Scan for the cell matching the given text and deliver its [X, Y] coordinate at center. 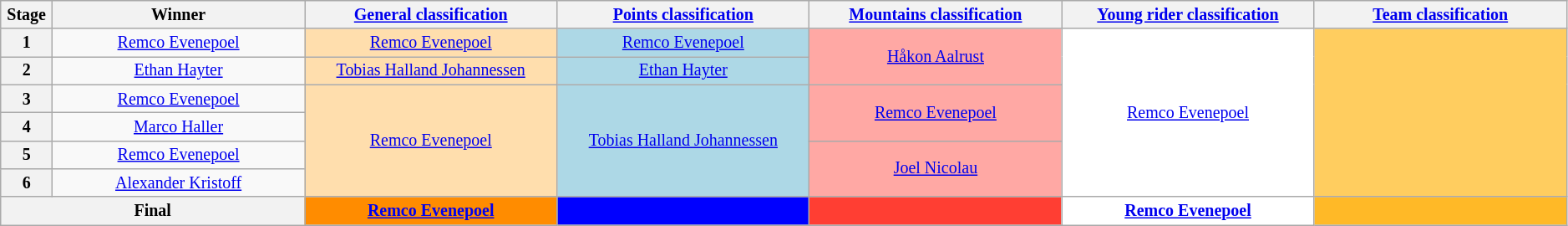
Points classification [683, 15]
Stage [27, 15]
Alexander Kristoff [179, 182]
Team classification [1440, 15]
General classification [431, 15]
Mountains classification [936, 15]
5 [27, 154]
6 [27, 182]
Joel Nicolau [936, 169]
Winner [179, 15]
Final [153, 211]
4 [27, 127]
Young rider classification [1188, 15]
Marco Haller [179, 127]
1 [27, 44]
3 [27, 99]
Håkon Aalrust [936, 57]
2 [27, 70]
